Return the (x, y) coordinate for the center point of the cell that contains the specified text.  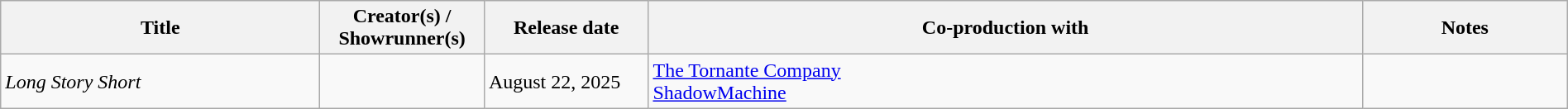
Co-production with (1006, 28)
The Tornante CompanyShadowMachine (1006, 81)
Long Story Short (160, 81)
Notes (1465, 28)
Title (160, 28)
Creator(s) / Showrunner(s) (402, 28)
Release date (566, 28)
August 22, 2025 (566, 81)
